Output the [X, Y] coordinate of the center of the cell containing the given text.  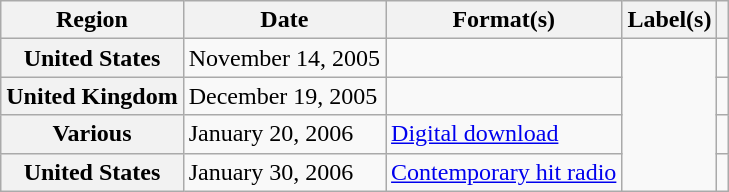
Date [284, 20]
Region [92, 20]
Digital download [504, 134]
November 14, 2005 [284, 58]
Various [92, 134]
January 20, 2006 [284, 134]
Contemporary hit radio [504, 172]
Format(s) [504, 20]
United Kingdom [92, 96]
December 19, 2005 [284, 96]
January 30, 2006 [284, 172]
Label(s) [670, 20]
